Detect which cell encompasses the target text, then output its (X, Y) center coordinate. 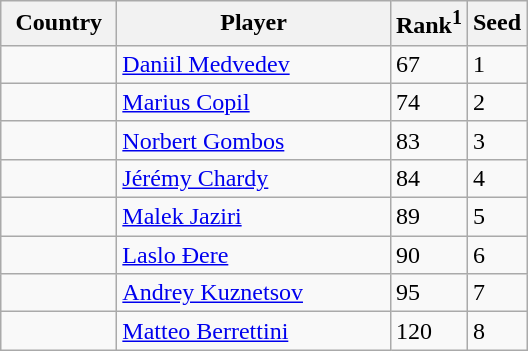
Marius Copil (254, 102)
74 (428, 102)
Andrey Kuznetsov (254, 293)
6 (496, 255)
Norbert Gombos (254, 140)
Seed (496, 24)
67 (428, 64)
120 (428, 331)
1 (496, 64)
89 (428, 217)
Laslo Đere (254, 255)
7 (496, 293)
3 (496, 140)
5 (496, 217)
2 (496, 102)
4 (496, 178)
8 (496, 331)
Country (59, 24)
95 (428, 293)
90 (428, 255)
Player (254, 24)
Daniil Medvedev (254, 64)
83 (428, 140)
84 (428, 178)
Jérémy Chardy (254, 178)
Rank1 (428, 24)
Matteo Berrettini (254, 331)
Malek Jaziri (254, 217)
